Locate the cell with the specified text and output its [X, Y] center coordinate. 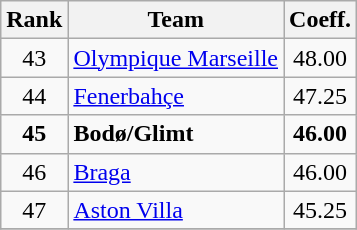
43 [34, 58]
47 [34, 210]
48.00 [320, 58]
Fenerbahçe [176, 96]
45.25 [320, 210]
Coeff. [320, 20]
45 [34, 134]
46 [34, 172]
44 [34, 96]
Bodø/Glimt [176, 134]
Aston Villa [176, 210]
Rank [34, 20]
47.25 [320, 96]
Team [176, 20]
Olympique Marseille [176, 58]
Braga [176, 172]
